Provide the [x, y] coordinate of the cell's center where the given text is located.  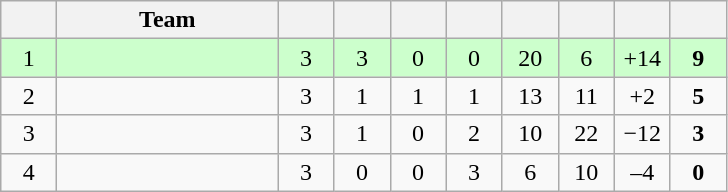
11 [586, 96]
4 [29, 172]
13 [530, 96]
20 [530, 58]
+2 [642, 96]
22 [586, 134]
−12 [642, 134]
9 [698, 58]
+14 [642, 58]
–4 [642, 172]
Team [168, 20]
5 [698, 96]
